Provide the (x, y) coordinate of the cell's center where the given text is located.  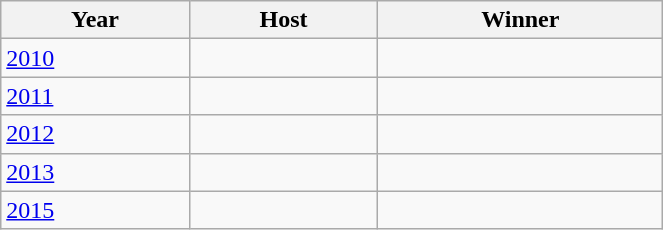
2010 (96, 58)
Host (284, 20)
2015 (96, 210)
2011 (96, 96)
2012 (96, 134)
Year (96, 20)
Winner (520, 20)
2013 (96, 172)
